Determine the [X, Y] coordinate at the center of the cell enclosing the given text.  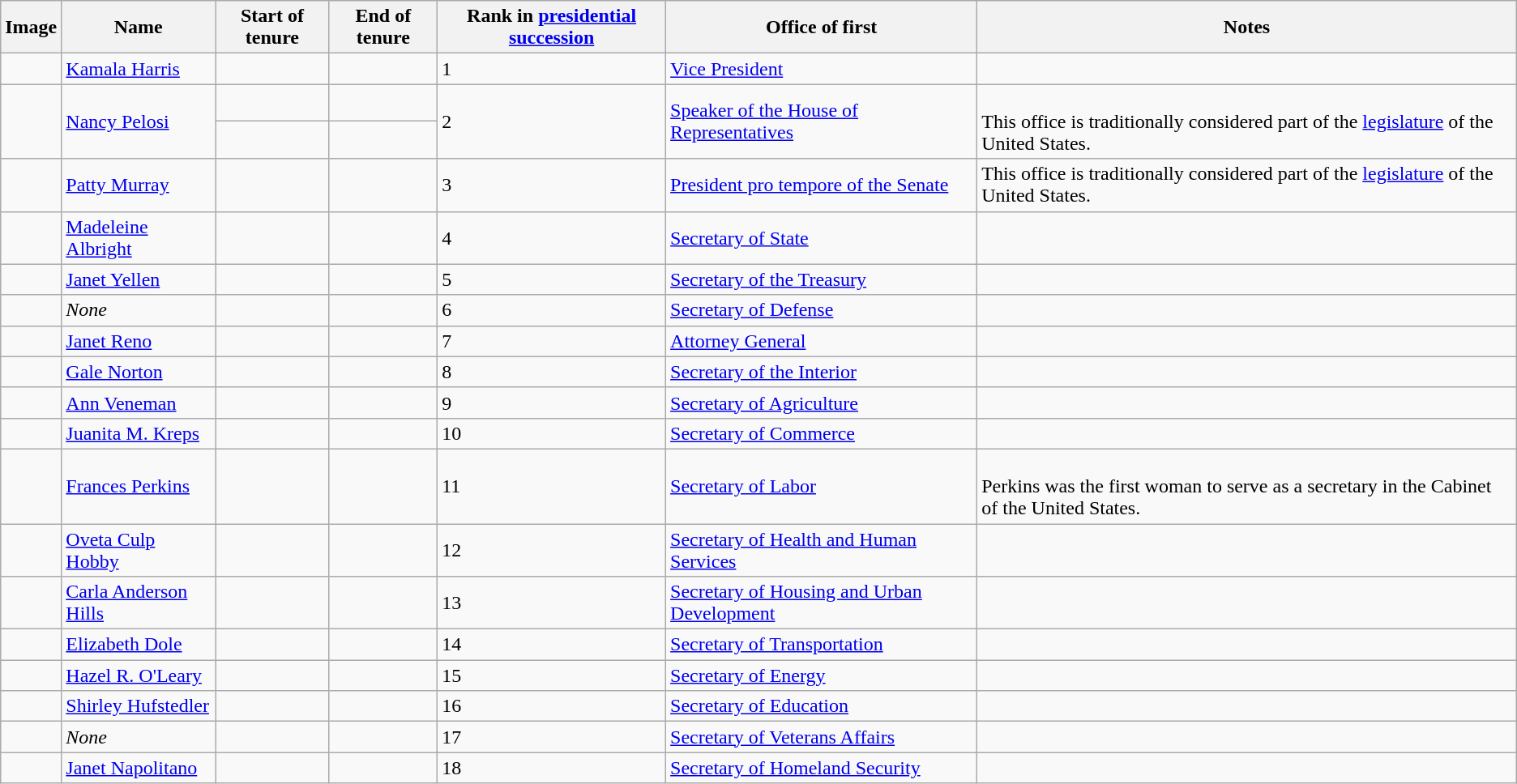
Frances Perkins [139, 486]
Juanita M. Kreps [139, 433]
President pro tempore of the Senate [822, 185]
14 [552, 645]
Notes [1247, 28]
Image [31, 28]
Speaker of the House of Representatives [822, 121]
18 [552, 768]
Madeleine Albright [139, 238]
Perkins was the first woman to serve as a secretary in the Cabinet of the United States. [1247, 486]
17 [552, 737]
2 [552, 121]
Secretary of Homeland Security [822, 768]
Oveta Culp Hobby [139, 549]
9 [552, 403]
Secretary of the Interior [822, 372]
Secretary of Agriculture [822, 403]
Rank in presidential succession [552, 28]
Office of first [822, 28]
3 [552, 185]
Attorney General [822, 341]
Start of tenure [272, 28]
Secretary of Education [822, 706]
Secretary of Commerce [822, 433]
13 [552, 603]
15 [552, 675]
Hazel R. O'Leary [139, 675]
Janet Yellen [139, 279]
Janet Napolitano [139, 768]
7 [552, 341]
Ann Veneman [139, 403]
12 [552, 549]
Secretary of Defense [822, 310]
Janet Reno [139, 341]
Patty Murray [139, 185]
Secretary of Energy [822, 675]
8 [552, 372]
Secretary of Veterans Affairs [822, 737]
Secretary of the Treasury [822, 279]
16 [552, 706]
Carla Anderson Hills [139, 603]
4 [552, 238]
Secretary of State [822, 238]
Gale Norton [139, 372]
Elizabeth Dole [139, 645]
End of tenure [382, 28]
Shirley Hufstedler [139, 706]
6 [552, 310]
5 [552, 279]
10 [552, 433]
Secretary of Housing and Urban Development [822, 603]
Secretary of Transportation [822, 645]
Nancy Pelosi [139, 121]
Secretary of Labor [822, 486]
1 [552, 69]
Vice President [822, 69]
Secretary of Health and Human Services [822, 549]
11 [552, 486]
Name [139, 28]
Kamala Harris [139, 69]
